Detect which cell encompasses the target text, then output its (X, Y) center coordinate. 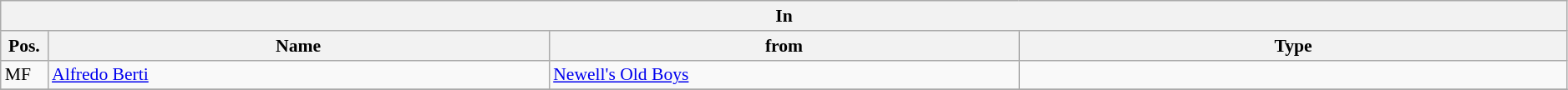
Newell's Old Boys (784, 75)
Name (298, 46)
In (784, 16)
Pos. (24, 46)
MF (24, 75)
from (784, 46)
Type (1293, 46)
Alfredo Berti (298, 75)
